Pinpoint the cell where the given text exists, returning its (x, y) midpoint coordinate. 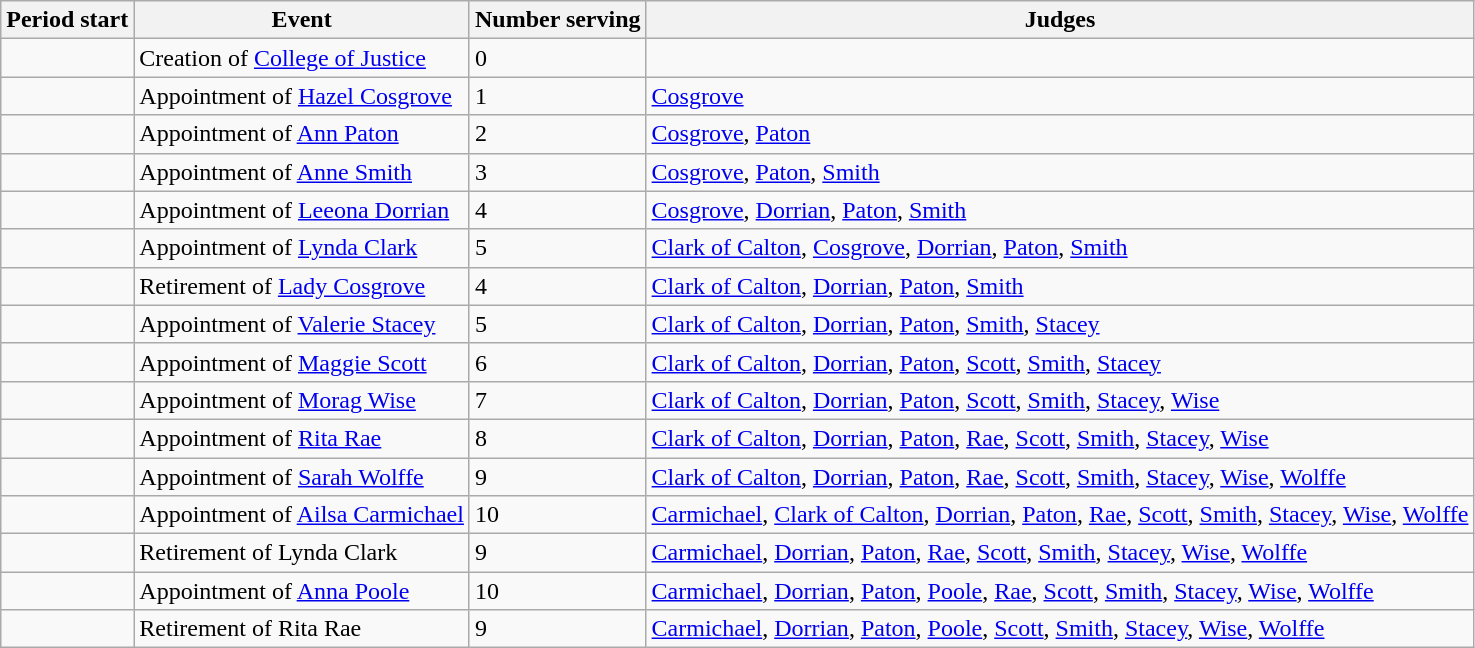
Cosgrove, Dorrian, Paton, Smith (1060, 210)
Retirement of Rita Rae (302, 629)
Clark of Calton, Dorrian, Paton, Rae, Scott, Smith, Stacey, Wise (1060, 438)
Carmichael, Dorrian, Paton, Poole, Rae, Scott, Smith, Stacey, Wise, Wolffe (1060, 591)
Appointment of Sarah Wolffe (302, 477)
Retirement of Lady Cosgrove (302, 286)
Cosgrove (1060, 96)
Appointment of Anne Smith (302, 172)
2 (558, 134)
Retirement of Lynda Clark (302, 553)
Clark of Calton, Dorrian, Paton, Smith, Stacey (1060, 324)
Appointment of Ann Paton (302, 134)
Appointment of Leeona Dorrian (302, 210)
Clark of Calton, Dorrian, Paton, Smith (1060, 286)
6 (558, 362)
Clark of Calton, Dorrian, Paton, Scott, Smith, Stacey (1060, 362)
Carmichael, Clark of Calton, Dorrian, Paton, Rae, Scott, Smith, Stacey, Wise, Wolffe (1060, 515)
Event (302, 20)
Cosgrove, Paton, Smith (1060, 172)
7 (558, 400)
Appointment of Valerie Stacey (302, 324)
Appointment of Rita Rae (302, 438)
Number serving (558, 20)
Carmichael, Dorrian, Paton, Rae, Scott, Smith, Stacey, Wise, Wolffe (1060, 553)
Appointment of Morag Wise (302, 400)
Clark of Calton, Dorrian, Paton, Rae, Scott, Smith, Stacey, Wise, Wolffe (1060, 477)
Carmichael, Dorrian, Paton, Poole, Scott, Smith, Stacey, Wise, Wolffe (1060, 629)
Cosgrove, Paton (1060, 134)
Appointment of Ailsa Carmichael (302, 515)
0 (558, 58)
Appointment of Hazel Cosgrove (302, 96)
8 (558, 438)
Appointment of Lynda Clark (302, 248)
Period start (68, 20)
Clark of Calton, Dorrian, Paton, Scott, Smith, Stacey, Wise (1060, 400)
Creation of College of Justice (302, 58)
Judges (1060, 20)
Appointment of Anna Poole (302, 591)
Clark of Calton, Cosgrove, Dorrian, Paton, Smith (1060, 248)
Appointment of Maggie Scott (302, 362)
1 (558, 96)
3 (558, 172)
